Capture the cell that displays the provided text and extract its [x, y] central coordinate. 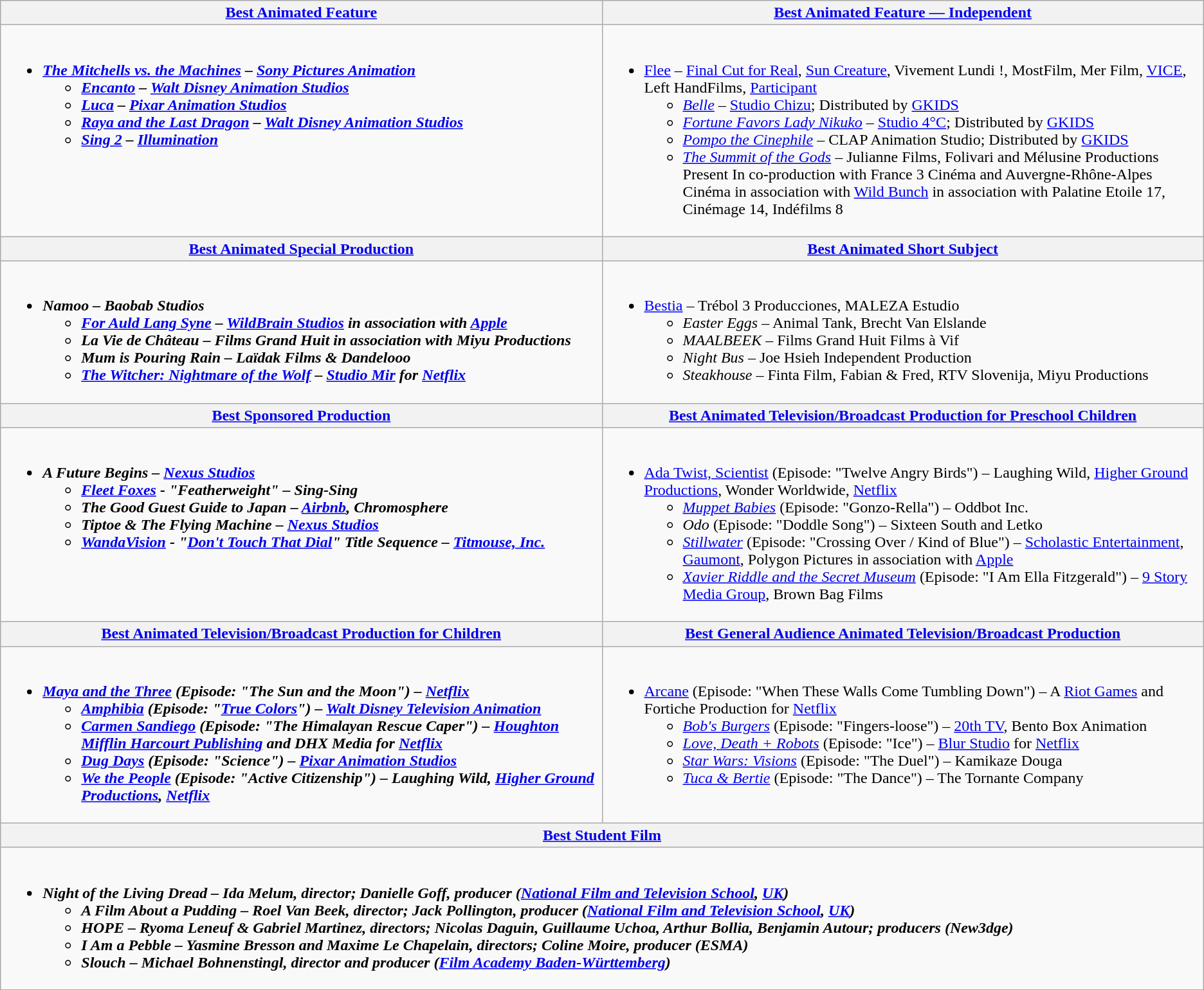
Best Animated Television/Broadcast Production for Preschool Children [903, 415]
Best Animated Feature [301, 13]
Best Animated Special Production [301, 249]
Best Animated Feature — Independent [903, 13]
Best Animated Short Subject [903, 249]
Best General Audience Animated Television/Broadcast Production [903, 634]
Best Student Film [602, 835]
Best Animated Television/Broadcast Production for Children [301, 634]
Best Sponsored Production [301, 415]
